Determine the [X, Y] coordinate at the center of the cell enclosing the given text.  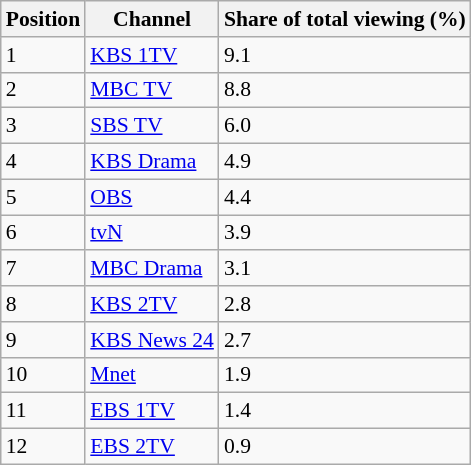
7 [43, 269]
6 [43, 233]
2.7 [345, 340]
11 [43, 411]
2.8 [345, 304]
5 [43, 197]
12 [43, 447]
MBC Drama [152, 269]
KBS Drama [152, 162]
0.9 [345, 447]
8 [43, 304]
tvN [152, 233]
1.4 [345, 411]
MBC TV [152, 90]
SBS TV [152, 126]
Position [43, 19]
3 [43, 126]
6.0 [345, 126]
9.1 [345, 55]
3.9 [345, 233]
Share of total viewing (%) [345, 19]
1 [43, 55]
KBS 1TV [152, 55]
Channel [152, 19]
4.4 [345, 197]
KBS News 24 [152, 340]
10 [43, 375]
OBS [152, 197]
Mnet [152, 375]
9 [43, 340]
EBS 2TV [152, 447]
1.9 [345, 375]
8.8 [345, 90]
4 [43, 162]
EBS 1TV [152, 411]
KBS 2TV [152, 304]
2 [43, 90]
3.1 [345, 269]
4.9 [345, 162]
